From the cell containing the given text, extract its center point as (X, Y) coordinate. 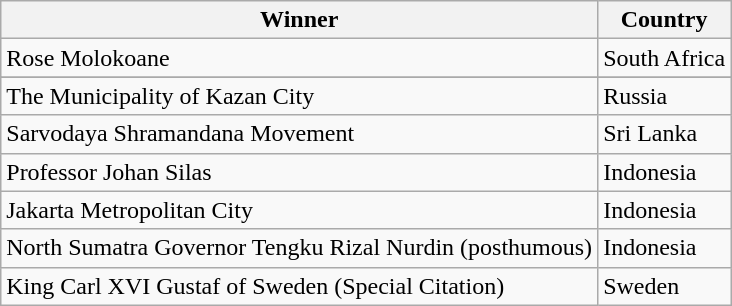
The Municipality of Kazan City (300, 96)
Jakarta Metropolitan City (300, 210)
Sweden (664, 286)
Russia (664, 96)
North Sumatra Governor Tengku Rizal Nurdin (posthumous) (300, 248)
Winner (300, 20)
Country (664, 20)
Sri Lanka (664, 134)
King Carl XVI Gustaf of Sweden (Special Citation) (300, 286)
Sarvodaya Shramandana Movement (300, 134)
South Africa (664, 58)
Rose Molokoane (300, 58)
Professor Johan Silas (300, 172)
